Pinpoint the cell where the given text exists, returning its (X, Y) midpoint coordinate. 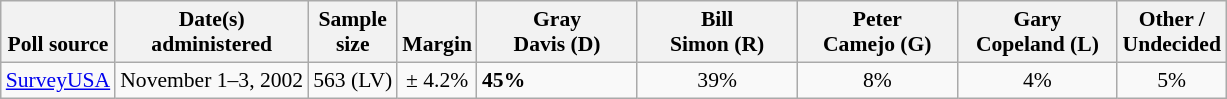
November 1–3, 2002 (212, 80)
39% (717, 80)
SurveyUSA (58, 80)
4% (1037, 80)
5% (1171, 80)
Date(s)administered (212, 32)
Poll source (58, 32)
GrayDavis (D) (557, 32)
Samplesize (352, 32)
Margin (437, 32)
8% (877, 80)
± 4.2% (437, 80)
BillSimon (R) (717, 32)
45% (557, 80)
Other /Undecided (1171, 32)
563 (LV) (352, 80)
GaryCopeland (L) (1037, 32)
PeterCamejo (G) (877, 32)
